Provide the (x, y) coordinate of the cell's center where the given text is located.  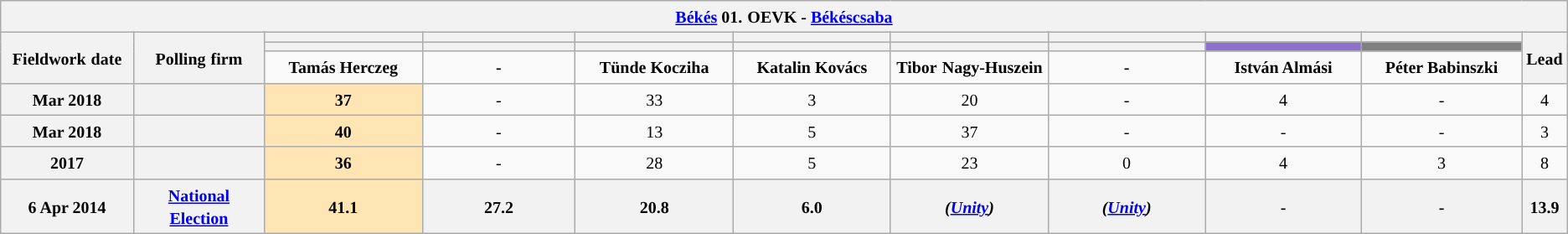
Tamás Herczeg (343, 67)
28 (655, 163)
20.8 (655, 206)
Polling firm (199, 58)
István Almási (1283, 67)
0 (1127, 163)
2017 (67, 163)
Tünde Kocziha (655, 67)
8 (1545, 163)
33 (655, 99)
Békés 01. OEVK - Békéscsaba (784, 17)
Fieldwork date (67, 58)
6.0 (812, 206)
Lead (1545, 58)
36 (343, 163)
40 (343, 131)
27.2 (499, 206)
6 Apr 2014 (67, 206)
Péter Babinszki (1441, 67)
Tibor Nagy-Huszein (970, 67)
23 (970, 163)
41.1 (343, 206)
20 (970, 99)
Katalin Kovács (812, 67)
13 (655, 131)
13.9 (1545, 206)
National Election (199, 206)
